Capture the cell that displays the provided text and extract its [x, y] central coordinate. 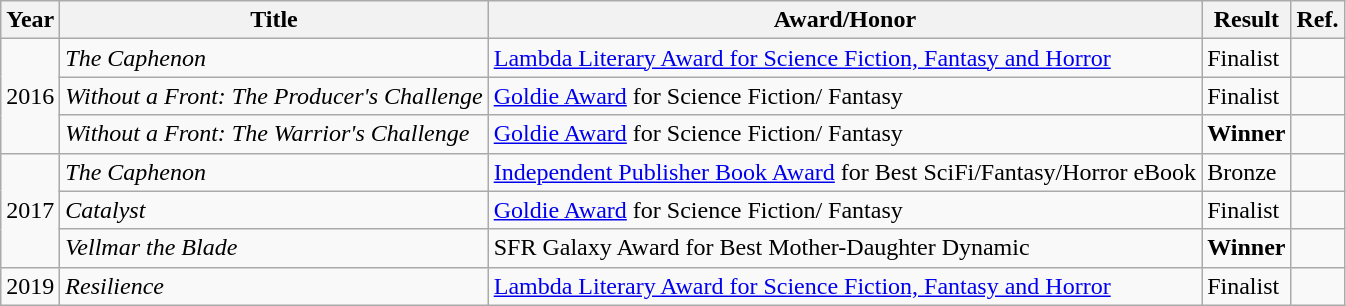
Without a Front: The Producer's Challenge [274, 96]
2016 [30, 96]
Resilience [274, 286]
Result [1246, 20]
Catalyst [274, 210]
2017 [30, 210]
Year [30, 20]
Vellmar the Blade [274, 248]
Without a Front: The Warrior's Challenge [274, 134]
Title [274, 20]
Ref. [1318, 20]
2019 [30, 286]
Independent Publisher Book Award for Best SciFi/Fantasy/Horror eBook [844, 172]
Bronze [1246, 172]
Award/Honor [844, 20]
SFR Galaxy Award for Best Mother-Daughter Dynamic [844, 248]
